Capture the cell that displays the provided text and extract its (X, Y) central coordinate. 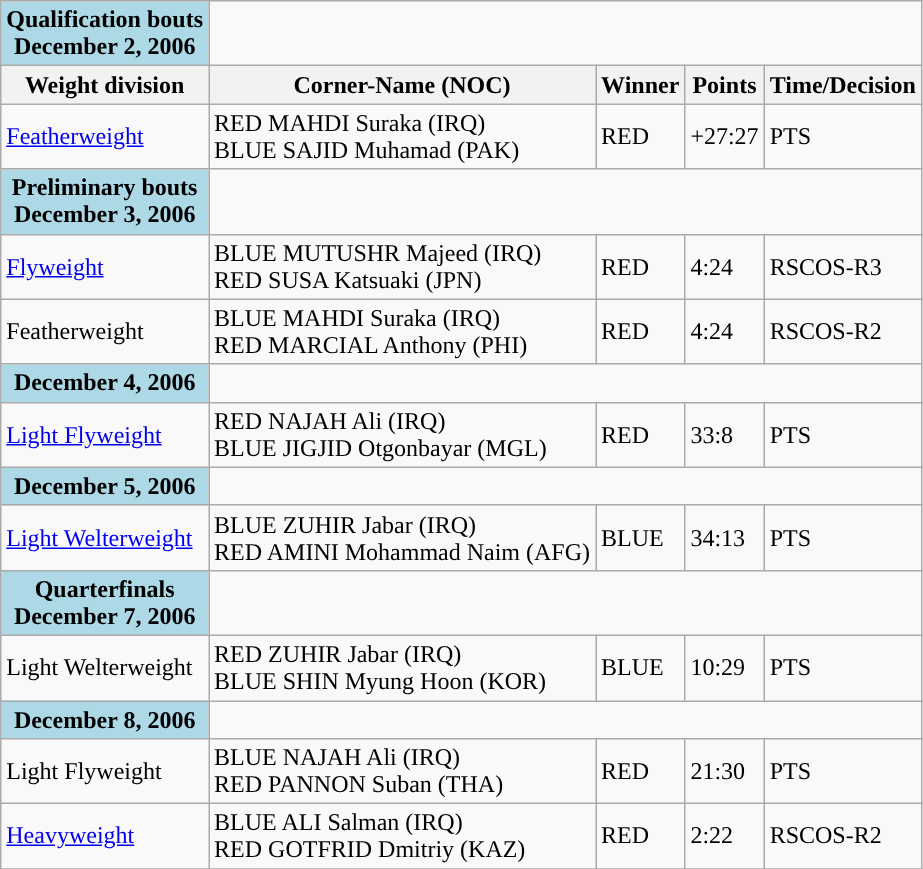
34:13 (724, 538)
Heavyweight (105, 836)
BLUE MAHDI Suraka (IRQ) RED MARCIAL Anthony (PHI) (402, 332)
Corner-Name (NOC) (402, 85)
December 5, 2006 (105, 486)
21:30 (724, 772)
Preliminary bouts December 3, 2006 (105, 202)
BLUE MUTUSHR Majeed (IRQ) RED SUSA Katsuaki (JPN) (402, 266)
Quarterfinals December 7, 2006 (105, 602)
Qualification bouts December 2, 2006 (105, 34)
Weight division (105, 85)
RSCOS-R3 (842, 266)
Winner (640, 85)
33:8 (724, 434)
Time/Decision (842, 85)
10:29 (724, 668)
RED ZUHIR Jabar (IRQ) BLUE SHIN Myung Hoon (KOR) (402, 668)
BLUE ALI Salman (IRQ) RED GOTFRID Dmitriy (KAZ) (402, 836)
+27:27 (724, 136)
Points (724, 85)
December 4, 2006 (105, 383)
BLUE ZUHIR Jabar (IRQ) RED AMINI Mohammad Naim (AFG) (402, 538)
2:22 (724, 836)
Flyweight (105, 266)
RED MAHDI Suraka (IRQ) BLUE SAJID Muhamad (PAK) (402, 136)
BLUE NAJAH Ali (IRQ) RED PANNON Suban (THA) (402, 772)
RED NAJAH Ali (IRQ) BLUE JIGJID Otgonbayar (MGL) (402, 434)
December 8, 2006 (105, 719)
